Determine the [x, y] coordinate at the center of the cell enclosing the given text.  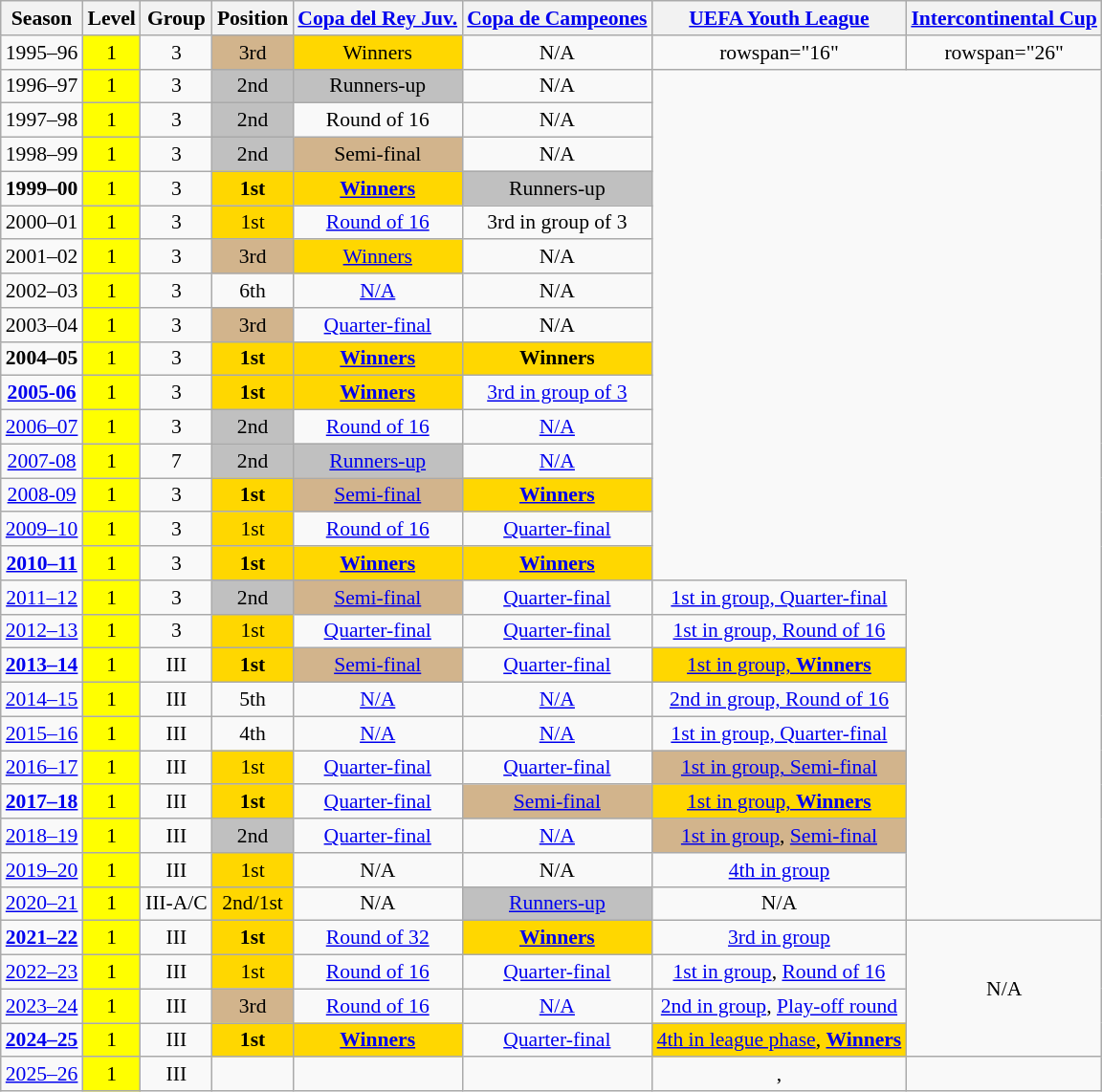
1999–00 [42, 188]
Copa de Campeones [557, 18]
2005-06 [42, 393]
2nd in group, Round of 16 [780, 700]
2023–24 [42, 1006]
1996–97 [42, 86]
2016–17 [42, 768]
1997–98 [42, 120]
2009–10 [42, 530]
III-A/C [176, 904]
2014–15 [42, 700]
1995–96 [42, 53]
3rd in group [780, 938]
, [780, 1075]
2011–12 [42, 598]
2021–22 [42, 938]
2nd in group, Play-off round [780, 1006]
7 [176, 461]
2022–23 [42, 972]
2003–04 [42, 325]
4th in group [780, 870]
2008-09 [42, 495]
4th [253, 733]
2002–03 [42, 291]
rowspan="16" [780, 53]
5th [253, 700]
2007-08 [42, 461]
2025–26 [42, 1075]
4th in league phase, Winners [780, 1040]
2004–05 [42, 359]
Level [111, 18]
Round of 32 [377, 938]
2013–14 [42, 666]
1998–99 [42, 155]
2017–18 [42, 802]
2020–21 [42, 904]
2001–02 [42, 257]
Season [42, 18]
Position [253, 18]
2000–01 [42, 223]
2015–16 [42, 733]
2018–19 [42, 836]
rowspan="26" [1004, 53]
2019–20 [42, 870]
2006–07 [42, 427]
2012–13 [42, 631]
2nd/1st [253, 904]
6th [253, 291]
2010–11 [42, 563]
Copa del Rey Juv. [377, 18]
UEFA Youth League [780, 18]
Group [176, 18]
2024–25 [42, 1040]
Intercontinental Cup [1004, 18]
